From the cell containing the given text, extract its center point as (X, Y) coordinate. 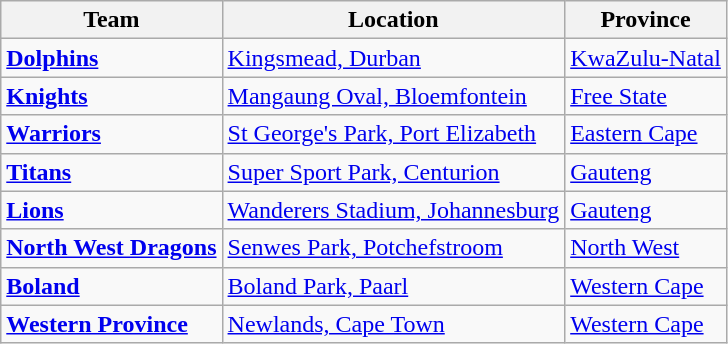
Wanderers Stadium, Johannesburg (394, 210)
Location (394, 20)
Boland Park, Paarl (394, 286)
Province (646, 20)
Knights (112, 96)
Warriors (112, 134)
Free State (646, 96)
Titans (112, 172)
Kingsmead, Durban (394, 58)
Eastern Cape (646, 134)
Mangaung Oval, Bloemfontein (394, 96)
Team (112, 20)
St George's Park, Port Elizabeth (394, 134)
Newlands, Cape Town (394, 324)
KwaZulu-Natal (646, 58)
Lions (112, 210)
Super Sport Park, Centurion (394, 172)
Western Province (112, 324)
North West (646, 248)
Dolphins (112, 58)
Senwes Park, Potchefstroom (394, 248)
North West Dragons (112, 248)
Boland (112, 286)
